Find where the given text appears and provide that cell's center as [X, Y] coordinate. 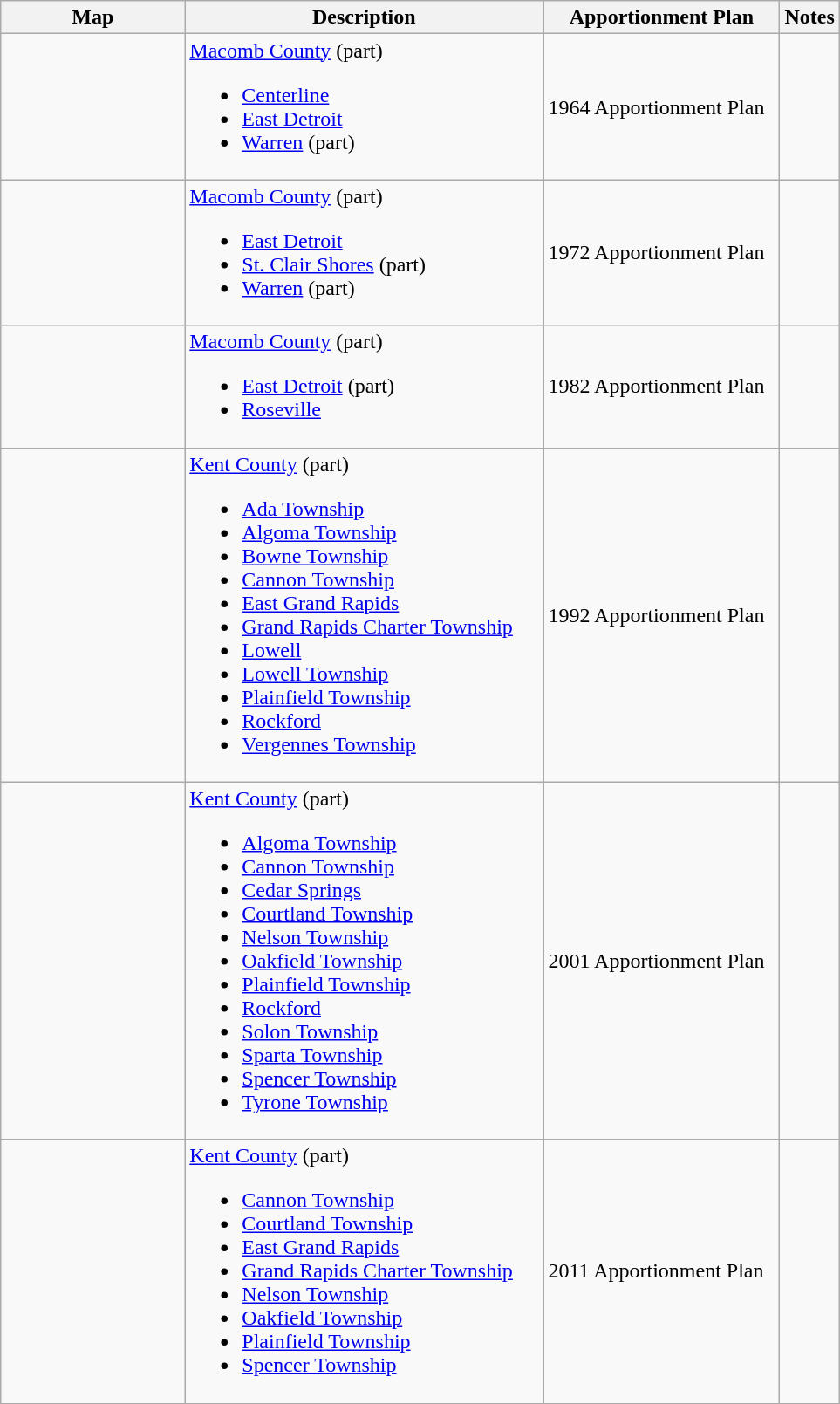
1982 Apportionment Plan [661, 387]
Macomb County (part)East DetroitSt. Clair Shores (part)Warren (part) [365, 253]
Map [92, 17]
2001 Apportionment Plan [661, 961]
2011 Apportionment Plan [661, 1271]
Macomb County (part)East Detroit (part)Roseville [365, 387]
1972 Apportionment Plan [661, 253]
Macomb County (part)CenterlineEast DetroitWarren (part) [365, 106]
1964 Apportionment Plan [661, 106]
Notes [809, 17]
1992 Apportionment Plan [661, 614]
Description [365, 17]
Apportionment Plan [661, 17]
